Determine the (X, Y) coordinate at the center of the cell enclosing the given text.  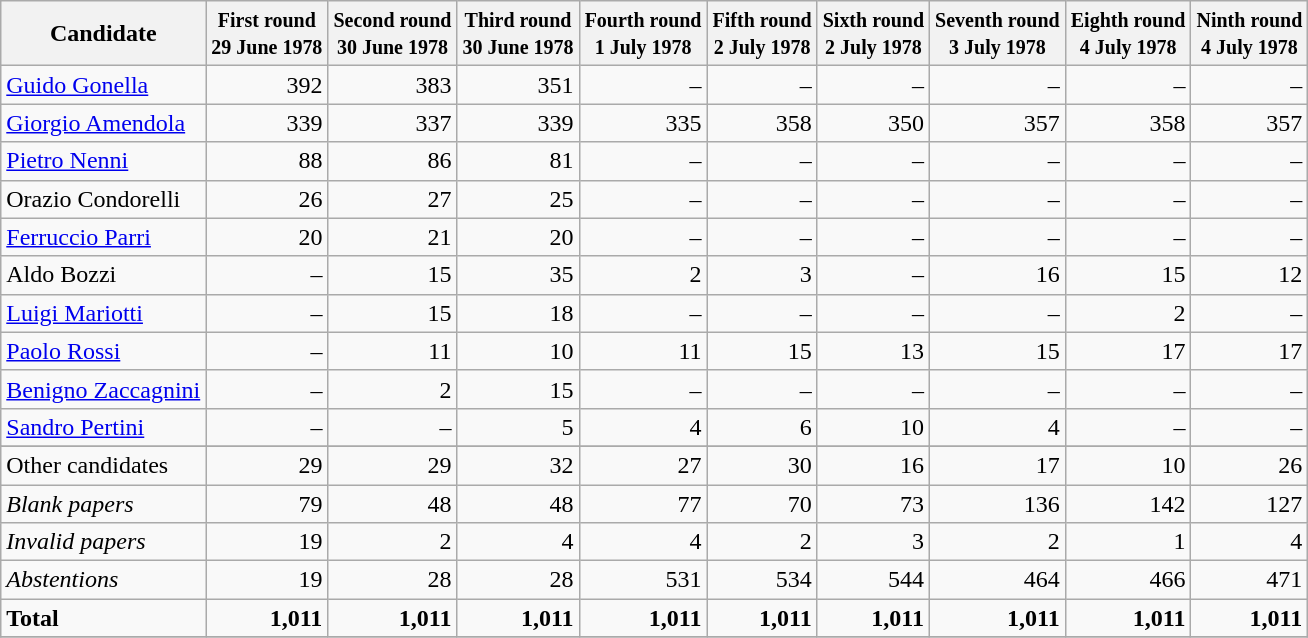
Invalid papers (104, 542)
136 (998, 503)
383 (392, 85)
Sandro Pertini (104, 427)
First round29 June 1978 (267, 34)
466 (1128, 580)
73 (873, 503)
32 (518, 465)
25 (518, 199)
Ferruccio Parri (104, 237)
30 (762, 465)
Orazio Condorelli (104, 199)
70 (762, 503)
12 (1250, 275)
544 (873, 580)
88 (267, 161)
18 (518, 313)
Abstentions (104, 580)
142 (1128, 503)
Guido Gonella (104, 85)
Fifth round2 July 1978 (762, 34)
464 (998, 580)
Giorgio Amendola (104, 123)
5 (518, 427)
392 (267, 85)
Third round30 June 1978 (518, 34)
534 (762, 580)
Other candidates (104, 465)
Aldo Bozzi (104, 275)
Benigno Zaccagnini (104, 389)
13 (873, 351)
Ninth round4 July 1978 (1250, 34)
1 (1128, 542)
81 (518, 161)
Sixth round2 July 1978 (873, 34)
Luigi Mariotti (104, 313)
Eighth round4 July 1978 (1128, 34)
335 (643, 123)
Pietro Nenni (104, 161)
79 (267, 503)
Total (104, 618)
86 (392, 161)
350 (873, 123)
Fourth round1 July 1978 (643, 34)
351 (518, 85)
Paolo Rossi (104, 351)
Candidate (104, 34)
127 (1250, 503)
Seventh round3 July 1978 (998, 34)
35 (518, 275)
Blank papers (104, 503)
337 (392, 123)
471 (1250, 580)
77 (643, 503)
21 (392, 237)
6 (762, 427)
Second round30 June 1978 (392, 34)
531 (643, 580)
